From the cell containing the given text, extract its center point as (X, Y) coordinate. 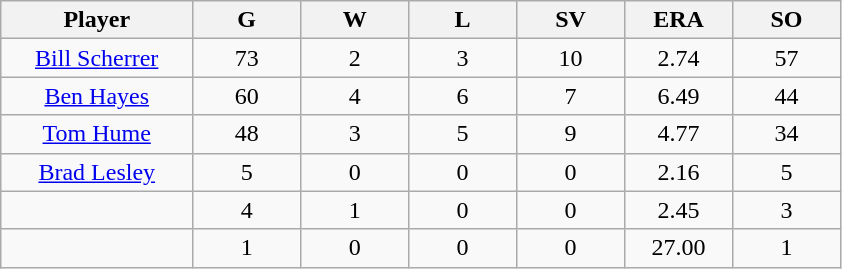
2.45 (679, 210)
9 (571, 134)
44 (786, 96)
Ben Hayes (97, 96)
Tom Hume (97, 134)
27.00 (679, 248)
7 (571, 96)
10 (571, 58)
Player (97, 20)
2 (355, 58)
SO (786, 20)
48 (247, 134)
SV (571, 20)
57 (786, 58)
2.16 (679, 172)
Brad Lesley (97, 172)
60 (247, 96)
34 (786, 134)
4.77 (679, 134)
2.74 (679, 58)
6 (463, 96)
L (463, 20)
73 (247, 58)
ERA (679, 20)
G (247, 20)
6.49 (679, 96)
W (355, 20)
Bill Scherrer (97, 58)
